From the cell containing the given text, extract its center point as [X, Y] coordinate. 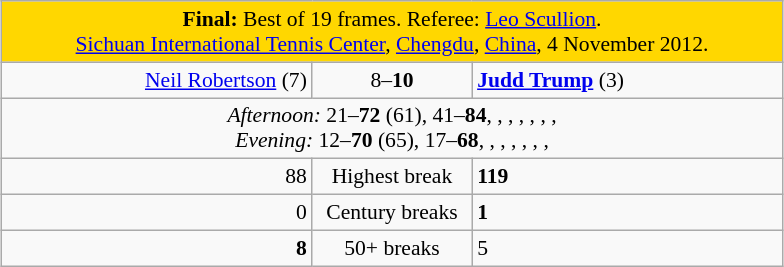
0 [157, 213]
119 [627, 177]
50+ breaks [392, 248]
8 [157, 248]
1 [627, 213]
Century breaks [392, 213]
Neil Robertson (7) [157, 80]
Final: Best of 19 frames. Referee: Leo Scullion.Sichuan International Tennis Center, Chengdu, China, 4 November 2012. [392, 32]
88 [157, 177]
Highest break [392, 177]
5 [627, 248]
Judd Trump (3) [627, 80]
Afternoon: 21–72 (61), 41–84, , , , , , , Evening: 12–70 (65), 17–68, , , , , , , [392, 128]
8–10 [392, 80]
